Scan for the cell matching the given text and deliver its (X, Y) coordinate at center. 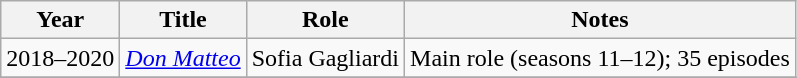
Main role (seasons 11–12); 35 episodes (600, 58)
Don Matteo (183, 58)
Title (183, 20)
Notes (600, 20)
2018–2020 (60, 58)
Year (60, 20)
Role (325, 20)
Sofia Gagliardi (325, 58)
